Search for the cell housing the specified text and yield its [x, y] center coordinate. 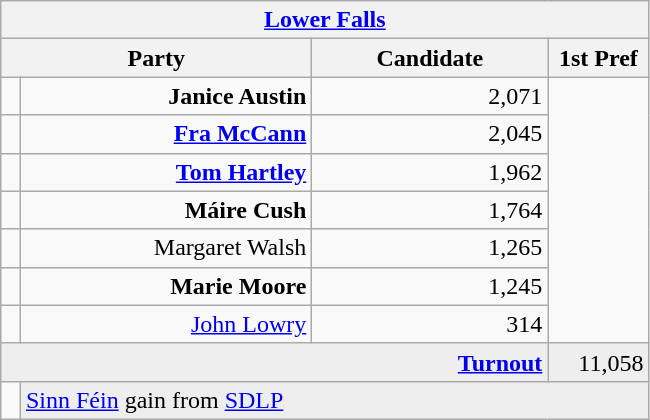
11,058 [598, 362]
1,962 [430, 172]
Margaret Walsh [166, 248]
Fra McCann [166, 134]
1,245 [430, 286]
314 [430, 324]
Máire Cush [166, 210]
Party [156, 58]
1,265 [430, 248]
1,764 [430, 210]
2,045 [430, 134]
Janice Austin [166, 96]
Marie Moore [166, 286]
Turnout [274, 362]
John Lowry [166, 324]
1st Pref [598, 58]
Lower Falls [325, 20]
Candidate [430, 58]
2,071 [430, 96]
Sinn Féin gain from SDLP [334, 400]
Tom Hartley [166, 172]
